Search for the cell housing the specified text and yield its [x, y] center coordinate. 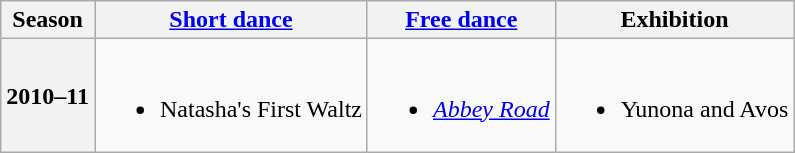
Season [48, 20]
2010–11 [48, 96]
Abbey Road [461, 96]
Yunona and Avos [674, 96]
Natasha's First Waltz [230, 96]
Free dance [461, 20]
Exhibition [674, 20]
Short dance [230, 20]
